Provide the [X, Y] coordinate of the cell's center where the given text is located.  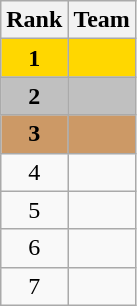
Team [102, 20]
6 [34, 248]
Rank [34, 20]
1 [34, 58]
3 [34, 134]
4 [34, 172]
5 [34, 210]
7 [34, 286]
2 [34, 96]
